For the text-containing cell, return its midpoint in [X, Y] coordinate format. 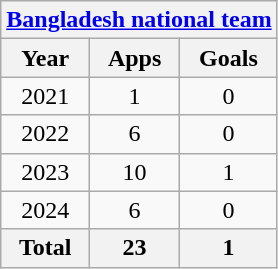
Total [46, 248]
23 [135, 248]
2022 [46, 134]
Year [46, 58]
Bangladesh national team [139, 20]
Goals [229, 58]
10 [135, 172]
2024 [46, 210]
2021 [46, 96]
2023 [46, 172]
Apps [135, 58]
